Pinpoint the cell where the given text exists, returning its (x, y) midpoint coordinate. 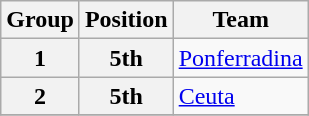
Ceuta (240, 96)
Team (240, 20)
Ponferradina (240, 58)
2 (40, 96)
Position (126, 20)
Group (40, 20)
1 (40, 58)
